Pinpoint the cell where the given text exists, returning its [x, y] midpoint coordinate. 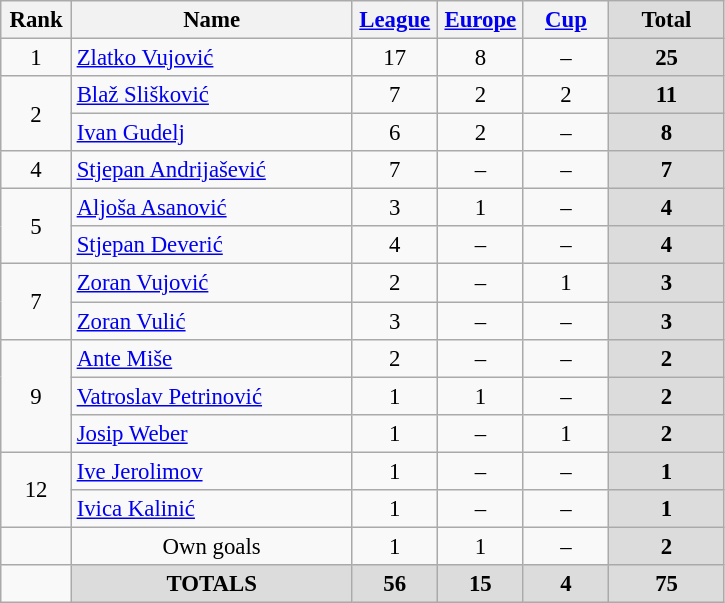
TOTALS [212, 584]
6 [395, 133]
Ante Miše [212, 358]
15 [481, 584]
9 [36, 396]
Aljoša Asanović [212, 208]
Zoran Vujović [212, 283]
Stjepan Andrijašević [212, 170]
Rank [36, 20]
Total [667, 20]
Josip Weber [212, 433]
Ivan Gudelj [212, 133]
56 [395, 584]
League [395, 20]
5 [36, 226]
Name [212, 20]
Ive Jerolimov [212, 471]
Vatroslav Petrinović [212, 396]
25 [667, 58]
Ivica Kalinić [212, 509]
Stjepan Deverić [212, 245]
Cup [566, 20]
Own goals [212, 546]
Blaž Slišković [212, 95]
75 [667, 584]
Zlatko Vujović [212, 58]
17 [395, 58]
12 [36, 490]
11 [667, 95]
Zoran Vulić [212, 321]
Europe [481, 20]
